Determine the [X, Y] coordinate at the center of the cell enclosing the given text.  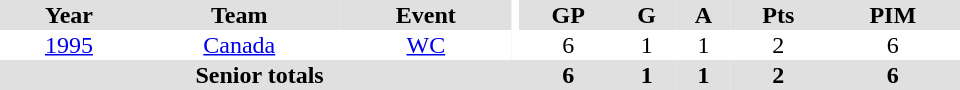
G [646, 15]
Event [426, 15]
Senior totals [260, 75]
Pts [778, 15]
1995 [69, 45]
Team [240, 15]
A [704, 15]
WC [426, 45]
GP [568, 15]
Year [69, 15]
PIM [893, 15]
Canada [240, 45]
